From the cell containing the given text, extract its center point as [x, y] coordinate. 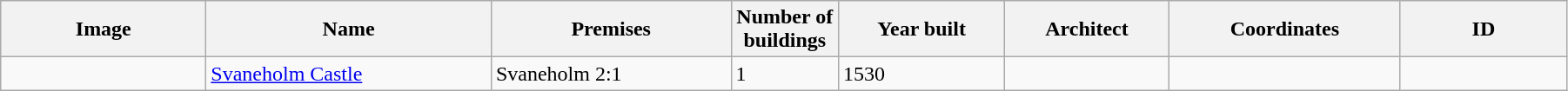
1530 [922, 74]
Svaneholm Castle [349, 74]
Number ofbuildings [785, 29]
Svaneholm 2:1 [611, 74]
Image [104, 29]
Premises [611, 29]
Coordinates [1284, 29]
Name [349, 29]
ID [1483, 29]
Architect [1088, 29]
1 [785, 74]
Year built [922, 29]
